Extract the (x, y) coordinate from the center of the cell holding the provided text.  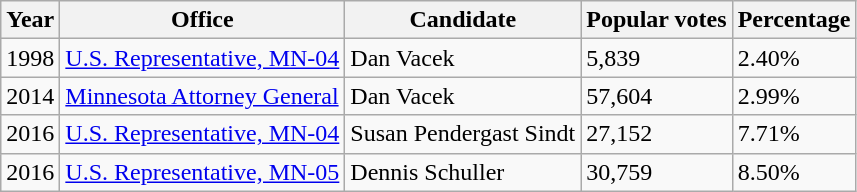
Office (202, 20)
2.40% (794, 58)
Percentage (794, 20)
2014 (30, 96)
Popular votes (656, 20)
Susan Pendergast Sindt (463, 134)
U.S. Representative, MN-05 (202, 172)
2.99% (794, 96)
30,759 (656, 172)
Minnesota Attorney General (202, 96)
27,152 (656, 134)
5,839 (656, 58)
7.71% (794, 134)
8.50% (794, 172)
Dennis Schuller (463, 172)
Candidate (463, 20)
1998 (30, 58)
57,604 (656, 96)
Year (30, 20)
